Extract the [x, y] coordinate from the center of the cell holding the provided text.  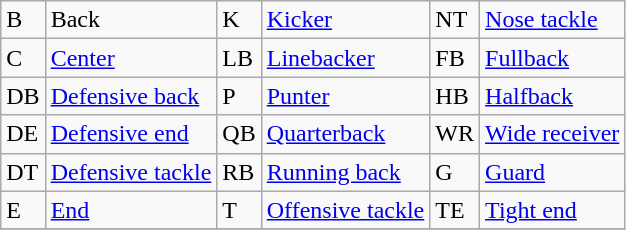
RB [239, 172]
Running back [346, 172]
P [239, 96]
LB [239, 58]
Guard [552, 172]
E [23, 210]
Nose tackle [552, 20]
End [131, 210]
FB [455, 58]
B [23, 20]
WR [455, 134]
Wide receiver [552, 134]
NT [455, 20]
Center [131, 58]
Quarterback [346, 134]
Back [131, 20]
Tight end [552, 210]
QB [239, 134]
T [239, 210]
HB [455, 96]
Fullback [552, 58]
G [455, 172]
Defensive tackle [131, 172]
DB [23, 96]
Linebacker [346, 58]
K [239, 20]
DE [23, 134]
DT [23, 172]
Defensive back [131, 96]
Halfback [552, 96]
Offensive tackle [346, 210]
Kicker [346, 20]
C [23, 58]
Defensive end [131, 134]
TE [455, 210]
Punter [346, 96]
